Capture the cell that displays the provided text and extract its (X, Y) central coordinate. 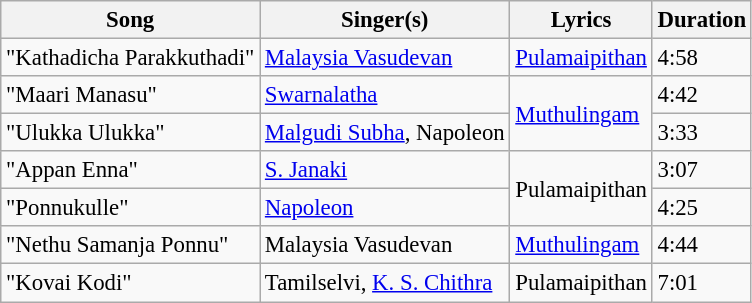
4:58 (702, 58)
4:25 (702, 208)
Malgudi Subha, Napoleon (385, 133)
7:01 (702, 283)
Napoleon (385, 208)
Tamilselvi, K. S. Chithra (385, 283)
Singer(s) (385, 20)
Duration (702, 20)
4:44 (702, 245)
Swarnalatha (385, 95)
S. Janaki (385, 170)
"Kathadicha Parakkuthadi" (130, 58)
"Kovai Kodi" (130, 283)
"Ponnukulle" (130, 208)
3:33 (702, 133)
"Maari Manasu" (130, 95)
Song (130, 20)
"Nethu Samanja Ponnu" (130, 245)
"Ulukka Ulukka" (130, 133)
4:42 (702, 95)
"Appan Enna" (130, 170)
Lyrics (581, 20)
3:07 (702, 170)
